Provide the [x, y] coordinate of the cell's center where the given text is located.  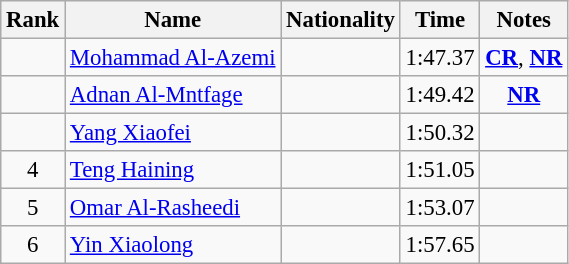
Teng Haining [173, 170]
Name [173, 20]
Yang Xiaofei [173, 133]
1:47.37 [440, 58]
1:53.07 [440, 208]
NR [524, 95]
Mohammad Al-Azemi [173, 58]
Rank [33, 20]
Yin Xiaolong [173, 245]
1:51.05 [440, 170]
5 [33, 208]
1:49.42 [440, 95]
Nationality [340, 20]
Omar Al-Rasheedi [173, 208]
4 [33, 170]
1:57.65 [440, 245]
Notes [524, 20]
Adnan Al-Mntfage [173, 95]
CR, NR [524, 58]
6 [33, 245]
1:50.32 [440, 133]
Time [440, 20]
